Extract the (x, y) coordinate from the center of the cell holding the provided text.  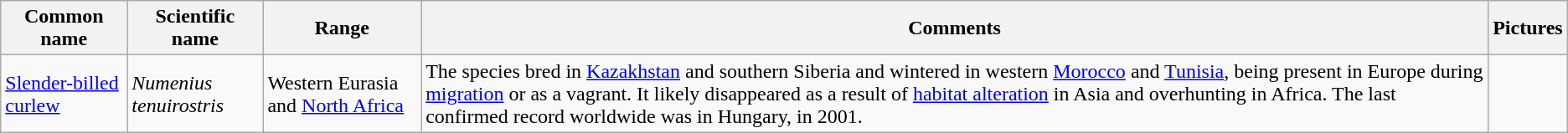
Range (342, 28)
Western Eurasia and North Africa (342, 94)
Slender-billed curlew (64, 94)
Pictures (1528, 28)
Comments (955, 28)
Numenius tenuirostris (195, 94)
Common name (64, 28)
Scientific name (195, 28)
